Capture the cell that displays the provided text and extract its [x, y] central coordinate. 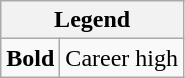
Bold [30, 58]
Career high [122, 58]
Legend [92, 20]
